From the cell containing the given text, extract its center point as [x, y] coordinate. 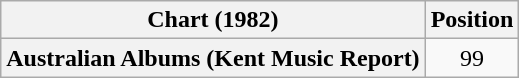
Position [472, 20]
Australian Albums (Kent Music Report) [213, 58]
Chart (1982) [213, 20]
99 [472, 58]
